Pinpoint the cell where the given text exists, returning its (x, y) midpoint coordinate. 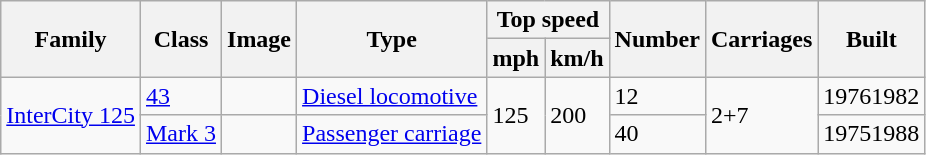
125 (516, 115)
43 (180, 96)
200 (577, 115)
40 (657, 134)
2+7 (761, 115)
Carriages (761, 39)
19751988 (872, 134)
19761982 (872, 96)
12 (657, 96)
InterCity 125 (71, 115)
km/h (577, 58)
Family (71, 39)
Class (180, 39)
mph (516, 58)
Image (260, 39)
Mark 3 (180, 134)
Number (657, 39)
Built (872, 39)
Top speed (548, 20)
Type (392, 39)
Diesel locomotive (392, 96)
Passenger carriage (392, 134)
